Locate the cell with the specified text and output its [X, Y] center coordinate. 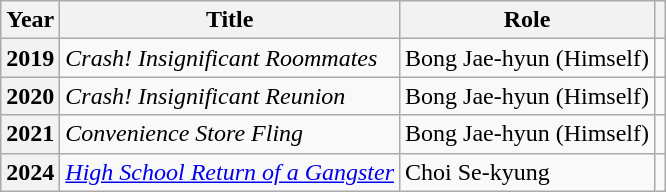
Convenience Store Fling [230, 134]
Crash! Insignificant Roommates [230, 58]
2019 [30, 58]
Title [230, 20]
2024 [30, 172]
Crash! Insignificant Reunion [230, 96]
High School Return of a Gangster [230, 172]
2021 [30, 134]
Choi Se-kyung [528, 172]
2020 [30, 96]
Year [30, 20]
Role [528, 20]
